For the text-containing cell, return its midpoint in (X, Y) coordinate format. 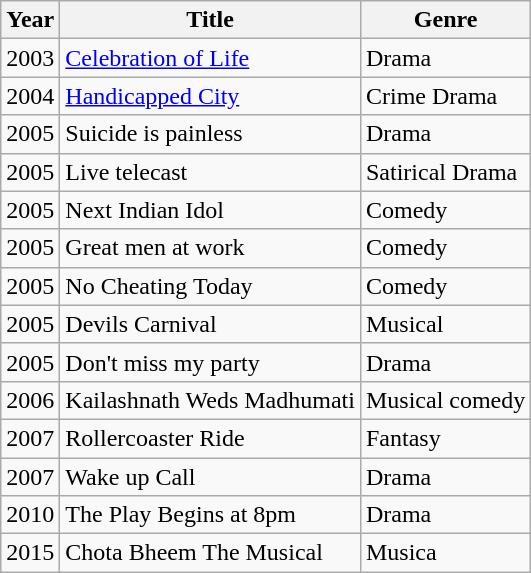
The Play Begins at 8pm (210, 515)
Musical (445, 324)
Devils Carnival (210, 324)
Wake up Call (210, 477)
Musical comedy (445, 400)
Live telecast (210, 172)
Rollercoaster Ride (210, 438)
Musica (445, 553)
2004 (30, 96)
2010 (30, 515)
Year (30, 20)
Fantasy (445, 438)
2006 (30, 400)
Suicide is painless (210, 134)
Celebration of Life (210, 58)
Genre (445, 20)
2015 (30, 553)
Handicapped City (210, 96)
Title (210, 20)
No Cheating Today (210, 286)
Crime Drama (445, 96)
Next Indian Idol (210, 210)
2003 (30, 58)
Don't miss my party (210, 362)
Great men at work (210, 248)
Satirical Drama (445, 172)
Chota Bheem The Musical (210, 553)
Kailashnath Weds Madhumati (210, 400)
